Identify which cell holds the provided text, then report its (x, y) central coordinate. 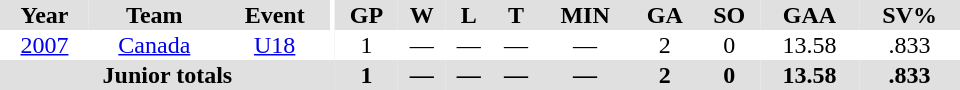
L (468, 15)
MIN (584, 15)
GA (665, 15)
U18 (275, 45)
T (516, 15)
SO (730, 15)
Event (275, 15)
SV% (910, 15)
GP (366, 15)
GAA (810, 15)
Canada (154, 45)
Year (44, 15)
Junior totals (168, 75)
W (422, 15)
2007 (44, 45)
Team (154, 15)
